Search for the cell housing the specified text and yield its [x, y] center coordinate. 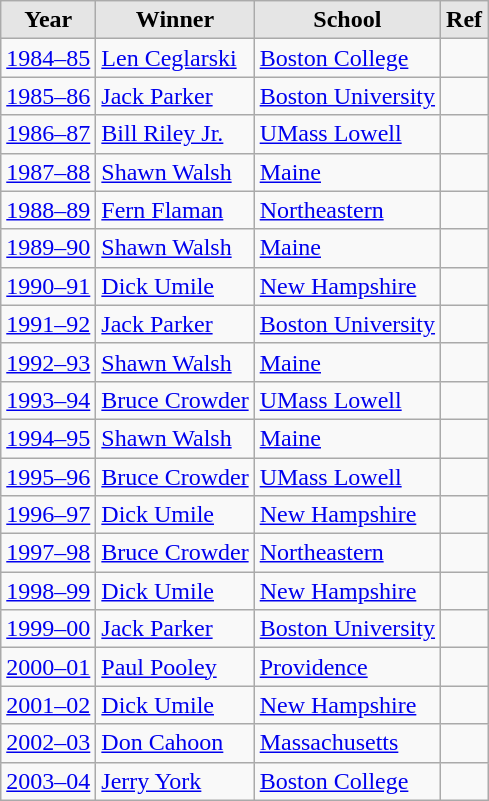
1988–89 [48, 210]
1989–90 [48, 248]
1998–99 [48, 591]
1992–93 [48, 362]
2001–02 [48, 705]
Year [48, 20]
School [347, 20]
1995–96 [48, 477]
2003–04 [48, 781]
Providence [347, 667]
1987–88 [48, 172]
Ref [464, 20]
1990–91 [48, 286]
Bill Riley Jr. [175, 134]
2000–01 [48, 667]
Massachusetts [347, 743]
Don Cahoon [175, 743]
Len Ceglarski [175, 58]
1997–98 [48, 553]
1985–86 [48, 96]
Paul Pooley [175, 667]
1986–87 [48, 134]
1999–00 [48, 629]
1991–92 [48, 324]
1993–94 [48, 400]
Fern Flaman [175, 210]
1984–85 [48, 58]
1994–95 [48, 438]
Jerry York [175, 781]
Winner [175, 20]
2002–03 [48, 743]
1996–97 [48, 515]
